Pinpoint the cell where the given text exists, returning its (X, Y) midpoint coordinate. 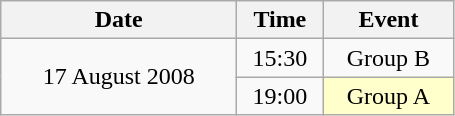
15:30 (280, 58)
Time (280, 20)
Group B (388, 58)
17 August 2008 (119, 77)
Event (388, 20)
19:00 (280, 96)
Group A (388, 96)
Date (119, 20)
